Find where the given text appears and provide that cell's center as (x, y) coordinate. 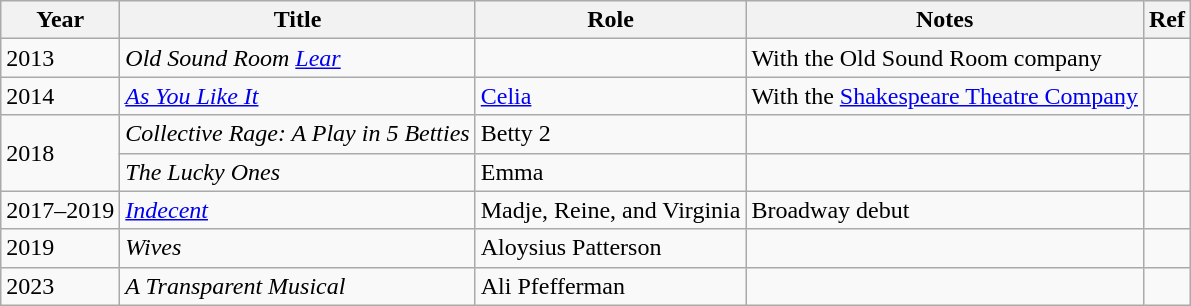
Indecent (298, 210)
With the Shakespeare Theatre Company (945, 96)
2017–2019 (60, 210)
Notes (945, 20)
Ref (1166, 20)
2018 (60, 153)
With the Old Sound Room company (945, 58)
Broadway debut (945, 210)
As You Like It (298, 96)
2014 (60, 96)
Aloysius Patterson (610, 248)
2023 (60, 286)
Celia (610, 96)
Emma (610, 172)
Title (298, 20)
The Lucky Ones (298, 172)
Betty 2 (610, 134)
Collective Rage: A Play in 5 Betties (298, 134)
2019 (60, 248)
Ali Pfefferman (610, 286)
2013 (60, 58)
A Transparent Musical (298, 286)
Old Sound Room Lear (298, 58)
Madje, Reine, and Virginia (610, 210)
Year (60, 20)
Wives (298, 248)
Role (610, 20)
